Output the [X, Y] coordinate of the center of the cell containing the given text.  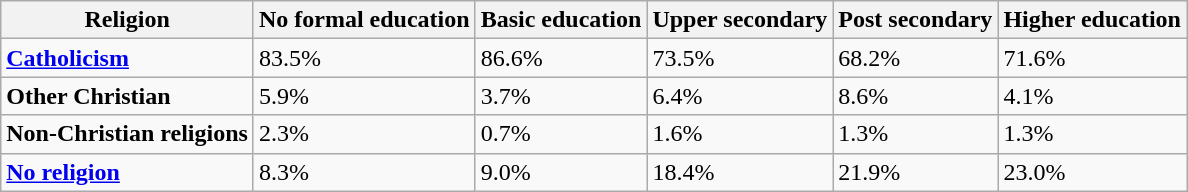
86.6% [561, 58]
Non-Christian religions [128, 134]
4.1% [1092, 96]
21.9% [916, 172]
1.6% [740, 134]
Catholicism [128, 58]
No formal education [364, 20]
3.7% [561, 96]
Post secondary [916, 20]
Upper secondary [740, 20]
23.0% [1092, 172]
Higher education [1092, 20]
Basic education [561, 20]
No religion [128, 172]
8.3% [364, 172]
Other Christian [128, 96]
2.3% [364, 134]
8.6% [916, 96]
Religion [128, 20]
71.6% [1092, 58]
68.2% [916, 58]
83.5% [364, 58]
5.9% [364, 96]
9.0% [561, 172]
18.4% [740, 172]
0.7% [561, 134]
6.4% [740, 96]
73.5% [740, 58]
